Return the [X, Y] coordinate for the center point of the cell that contains the specified text.  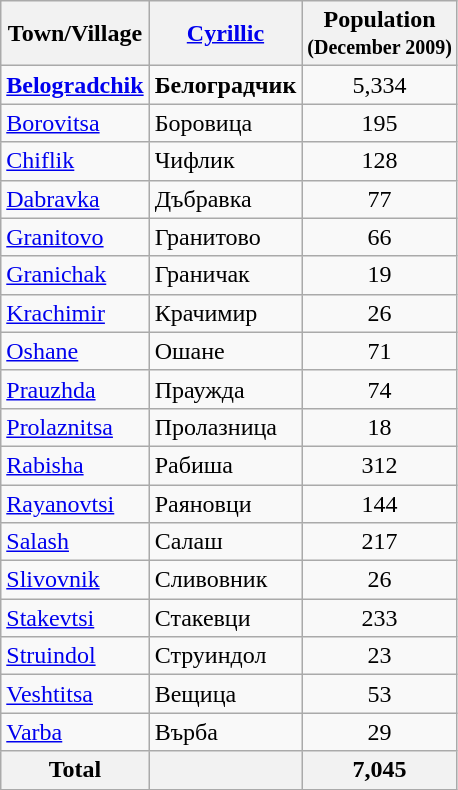
Rayanovtsi [75, 503]
Oshane [75, 351]
Salash [75, 542]
Granitovo [75, 237]
Town/Village [75, 34]
Granichak [75, 275]
144 [380, 503]
77 [380, 199]
Струиндол [226, 656]
Rabisha [75, 465]
Боровица [226, 123]
Stakevtsi [75, 618]
312 [380, 465]
233 [380, 618]
18 [380, 427]
29 [380, 732]
Chiflik [75, 161]
5,334 [380, 85]
Prolaznitsa [75, 427]
Раяновци [226, 503]
71 [380, 351]
Veshtitsa [75, 694]
Struindol [75, 656]
Вещица [226, 694]
Krachimir [75, 313]
Belogradchik [75, 85]
Крачимир [226, 313]
23 [380, 656]
Салаш [226, 542]
Borovitsa [75, 123]
Slivovnik [75, 580]
Prauzhda [75, 389]
Varba [75, 732]
53 [380, 694]
128 [380, 161]
Върба [226, 732]
Рабиша [226, 465]
217 [380, 542]
7,045 [380, 770]
Dabravka [75, 199]
74 [380, 389]
Пролазница [226, 427]
Ошане [226, 351]
Стакевци [226, 618]
Дъбравка [226, 199]
66 [380, 237]
Population(December 2009) [380, 34]
Белоградчик [226, 85]
Гранитово [226, 237]
Сливовник [226, 580]
Total [75, 770]
Граничак [226, 275]
195 [380, 123]
Чифлик [226, 161]
Праужда [226, 389]
Cyrillic [226, 34]
19 [380, 275]
